Return the (X, Y) coordinate for the center point of the cell that contains the specified text.  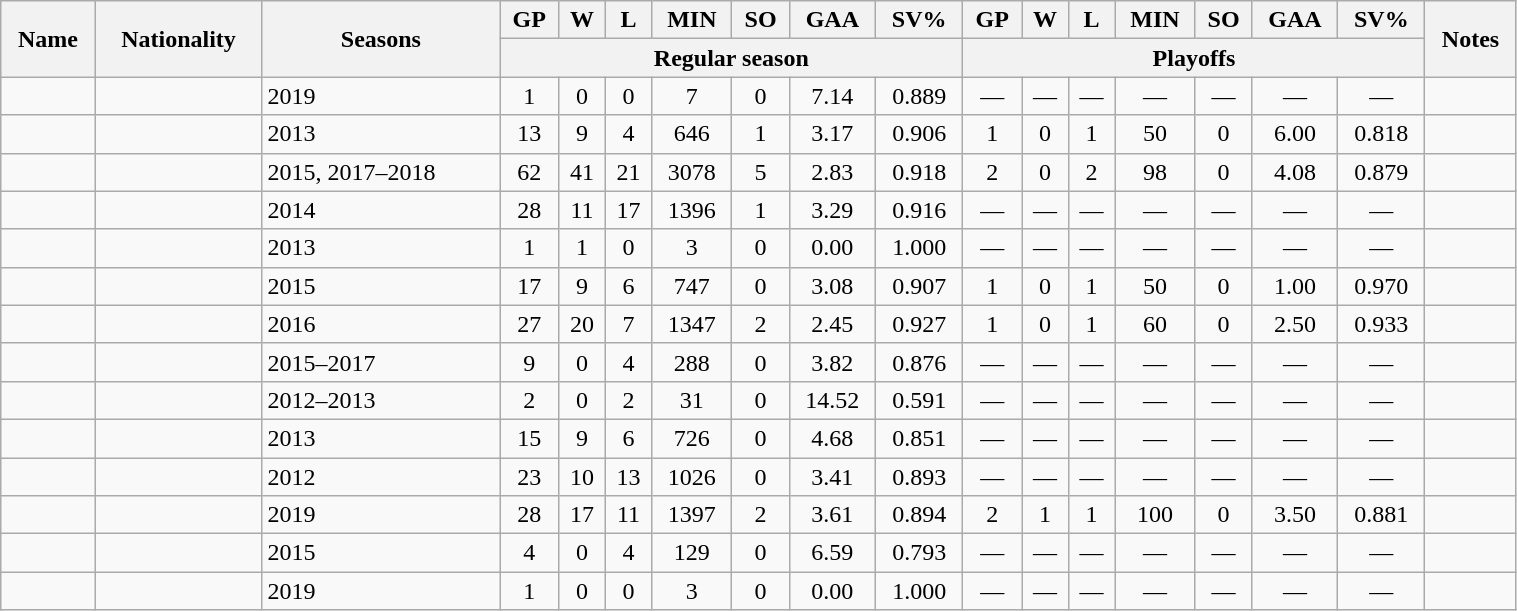
3.08 (832, 286)
20 (582, 324)
2016 (381, 324)
0.591 (920, 400)
3.17 (832, 134)
Nationality (178, 39)
60 (1155, 324)
0.879 (1382, 172)
0.881 (1382, 515)
98 (1155, 172)
3078 (692, 172)
0.793 (920, 553)
2015, 2017–2018 (381, 172)
2012 (381, 477)
15 (530, 438)
3.29 (832, 210)
0.876 (920, 362)
62 (530, 172)
Regular season (732, 58)
Seasons (381, 39)
1.00 (1295, 286)
2014 (381, 210)
3.82 (832, 362)
0.918 (920, 172)
288 (692, 362)
129 (692, 553)
Name (48, 39)
0.889 (920, 96)
6.00 (1295, 134)
2.83 (832, 172)
Playoffs (1194, 58)
1347 (692, 324)
3.61 (832, 515)
23 (530, 477)
0.933 (1382, 324)
0.893 (920, 477)
3.50 (1295, 515)
1396 (692, 210)
0.916 (920, 210)
646 (692, 134)
100 (1155, 515)
5 (760, 172)
2.45 (832, 324)
27 (530, 324)
0.970 (1382, 286)
41 (582, 172)
726 (692, 438)
1397 (692, 515)
0.851 (920, 438)
4.08 (1295, 172)
7.14 (832, 96)
Notes (1470, 39)
14.52 (832, 400)
3.41 (832, 477)
747 (692, 286)
0.906 (920, 134)
21 (628, 172)
0.818 (1382, 134)
2.50 (1295, 324)
0.894 (920, 515)
1026 (692, 477)
2012–2013 (381, 400)
2015–2017 (381, 362)
6.59 (832, 553)
31 (692, 400)
0.907 (920, 286)
4.68 (832, 438)
0.927 (920, 324)
10 (582, 477)
